Return the [X, Y] coordinate for the center point of the cell that contains the specified text.  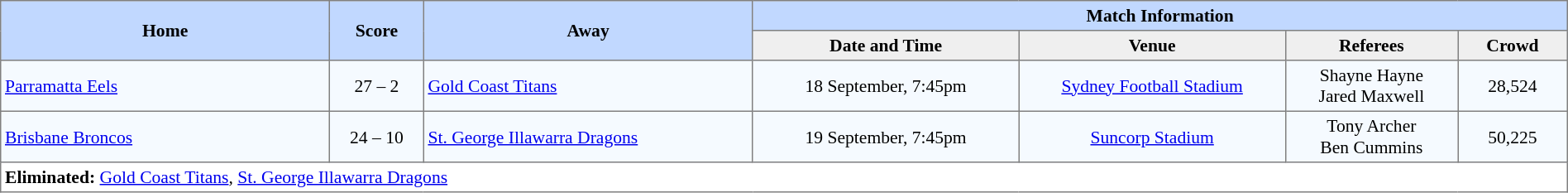
Match Information [1159, 16]
Home [165, 31]
Eliminated: Gold Coast Titans, St. George Illawarra Dragons [784, 177]
Gold Coast Titans [588, 86]
Crowd [1513, 46]
Suncorp Stadium [1152, 137]
50,225 [1513, 137]
Brisbane Broncos [165, 137]
St. George Illawarra Dragons [588, 137]
27 – 2 [377, 86]
Away [588, 31]
Tony ArcherBen Cummins [1371, 137]
19 September, 7:45pm [886, 137]
Sydney Football Stadium [1152, 86]
Venue [1152, 46]
Parramatta Eels [165, 86]
Date and Time [886, 46]
18 September, 7:45pm [886, 86]
24 – 10 [377, 137]
Score [377, 31]
Referees [1371, 46]
Shayne HayneJared Maxwell [1371, 86]
28,524 [1513, 86]
